Capture the cell that displays the provided text and extract its [X, Y] central coordinate. 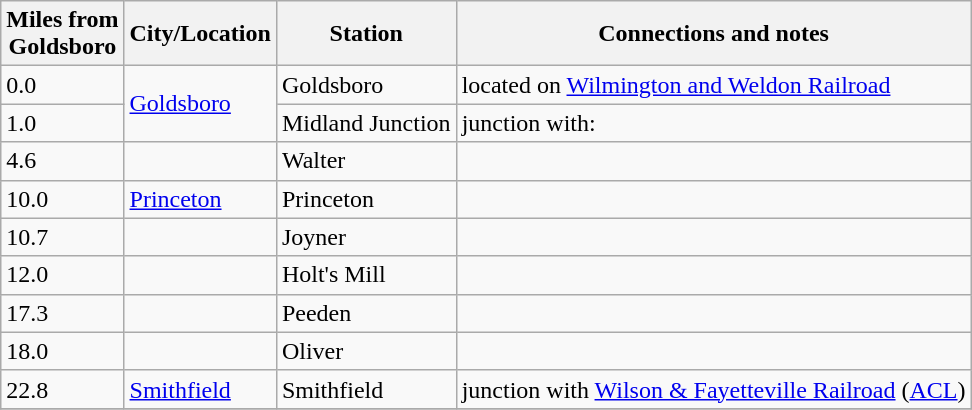
12.0 [62, 275]
10.7 [62, 237]
junction with: [714, 123]
Miles fromGoldsboro [62, 34]
City/Location [200, 34]
4.6 [62, 161]
Peeden [366, 313]
Connections and notes [714, 34]
Station [366, 34]
1.0 [62, 123]
0.0 [62, 85]
junction with Wilson & Fayetteville Railroad (ACL) [714, 389]
17.3 [62, 313]
Joyner [366, 237]
18.0 [62, 351]
22.8 [62, 389]
10.0 [62, 199]
Walter [366, 161]
Midland Junction [366, 123]
located on Wilmington and Weldon Railroad [714, 85]
Oliver [366, 351]
Holt's Mill [366, 275]
